Scan for the cell matching the given text and deliver its [X, Y] coordinate at center. 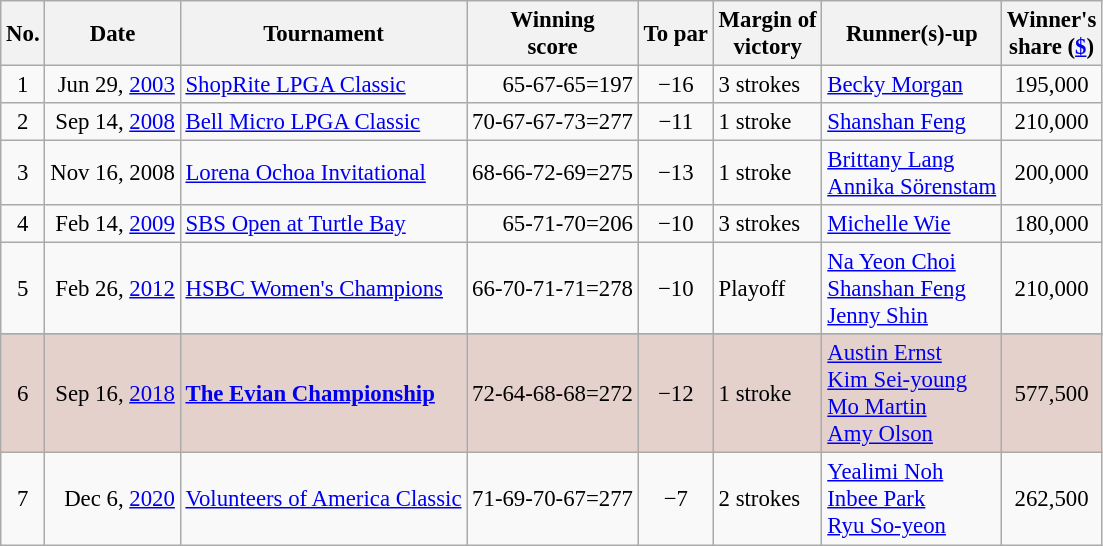
−11 [676, 122]
To par [676, 34]
The Evian Championship [324, 394]
Date [112, 34]
68-66-72-69=275 [553, 174]
Brittany Lang Annika Sörenstam [912, 174]
65-67-65=197 [553, 85]
Jun 29, 2003 [112, 85]
4 [23, 224]
Feb 26, 2012 [112, 289]
SBS Open at Turtle Bay [324, 224]
1 [23, 85]
Becky Morgan [912, 85]
200,000 [1052, 174]
66-70-71-71=278 [553, 289]
Volunteers of America Classic [324, 499]
Sep 16, 2018 [112, 394]
577,500 [1052, 394]
71-69-70-67=277 [553, 499]
−13 [676, 174]
Bell Micro LPGA Classic [324, 122]
Lorena Ochoa Invitational [324, 174]
7 [23, 499]
2 [23, 122]
−7 [676, 499]
3 [23, 174]
5 [23, 289]
Playoff [768, 289]
Nov 16, 2008 [112, 174]
Tournament [324, 34]
Sep 14, 2008 [112, 122]
Winner'sshare ($) [1052, 34]
HSBC Women's Champions [324, 289]
Feb 14, 2009 [112, 224]
−12 [676, 394]
180,000 [1052, 224]
Runner(s)-up [912, 34]
Shanshan Feng [912, 122]
2 strokes [768, 499]
No. [23, 34]
70-67-67-73=277 [553, 122]
Austin Ernst Kim Sei-young Mo Martin Amy Olson [912, 394]
Winningscore [553, 34]
−16 [676, 85]
Yealimi Noh Inbee Park Ryu So-yeon [912, 499]
Na Yeon Choi Shanshan Feng Jenny Shin [912, 289]
262,500 [1052, 499]
Margin ofvictory [768, 34]
Dec 6, 2020 [112, 499]
195,000 [1052, 85]
6 [23, 394]
72-64-68-68=272 [553, 394]
Michelle Wie [912, 224]
65-71-70=206 [553, 224]
ShopRite LPGA Classic [324, 85]
